Detect which cell encompasses the target text, then output its [x, y] center coordinate. 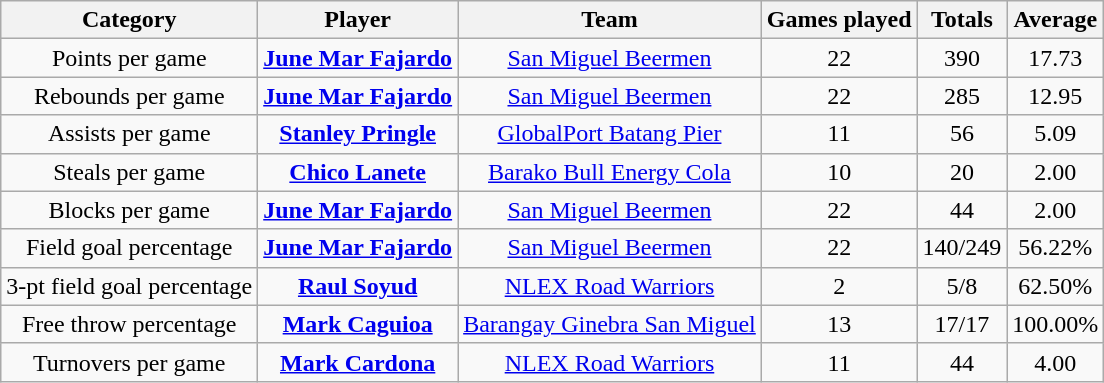
Stanley Pringle [358, 134]
285 [962, 96]
Free throw percentage [130, 324]
Barako Bull Energy Cola [610, 172]
2 [839, 286]
100.00% [1056, 324]
20 [962, 172]
Turnovers per game [130, 362]
17.73 [1056, 58]
Average [1056, 20]
Chico Lanete [358, 172]
13 [839, 324]
5.09 [1056, 134]
5/8 [962, 286]
GlobalPort Batang Pier [610, 134]
56.22% [1056, 248]
Team [610, 20]
17/17 [962, 324]
Mark Cardona [358, 362]
Totals [962, 20]
12.95 [1056, 96]
Category [130, 20]
Mark Caguioa [358, 324]
Games played [839, 20]
Raul Soyud [358, 286]
Rebounds per game [130, 96]
62.50% [1056, 286]
Blocks per game [130, 210]
56 [962, 134]
140/249 [962, 248]
Assists per game [130, 134]
10 [839, 172]
Steals per game [130, 172]
3-pt field goal percentage [130, 286]
Points per game [130, 58]
Player [358, 20]
390 [962, 58]
4.00 [1056, 362]
Barangay Ginebra San Miguel [610, 324]
Field goal percentage [130, 248]
